Return [x, y] of the center of cell containing provided text 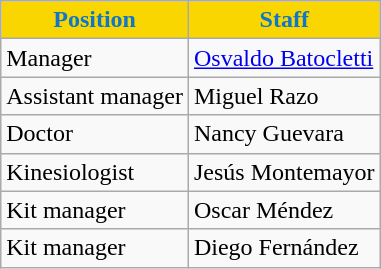
Oscar Méndez [284, 210]
Doctor [95, 134]
Miguel Razo [284, 96]
Position [95, 20]
Diego Fernández [284, 248]
Staff [284, 20]
Kinesiologist [95, 172]
Nancy Guevara [284, 134]
Assistant manager [95, 96]
Jesús Montemayor [284, 172]
Osvaldo Batocletti [284, 58]
Manager [95, 58]
